For the text-containing cell, return its midpoint in (x, y) coordinate format. 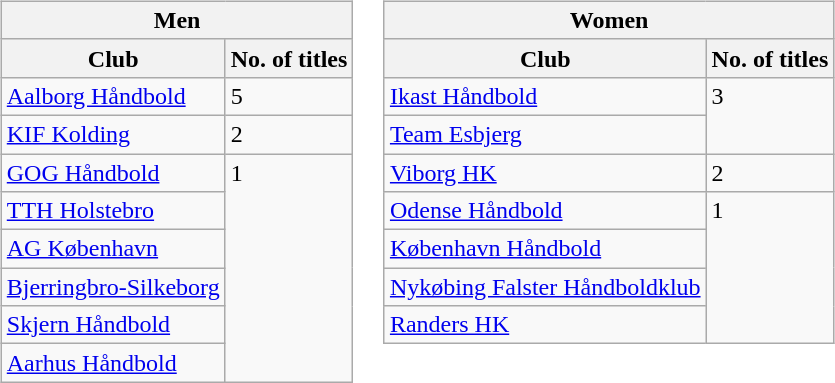
Viborg HK (545, 173)
TTH Holstebro (113, 211)
Team Esbjerg (545, 134)
AG København (113, 249)
Men (177, 20)
3 (770, 115)
København Håndbold (545, 249)
Aalborg Håndbold (113, 96)
Bjerringbro-Silkeborg (113, 287)
KIF Kolding (113, 134)
Randers HK (545, 325)
Ikast Håndbold (545, 96)
Nykøbing Falster Håndboldklub (545, 287)
Women (608, 20)
GOG Håndbold (113, 173)
Odense Håndbold (545, 211)
5 (289, 96)
Aarhus Håndbold (113, 363)
Skjern Håndbold (113, 325)
